From the cell containing the given text, extract its center point as (x, y) coordinate. 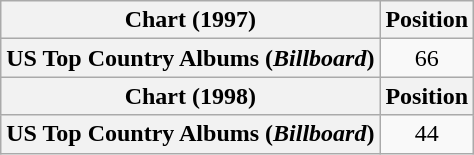
66 (427, 58)
Chart (1997) (190, 20)
Chart (1998) (190, 96)
44 (427, 134)
